Scan for the cell matching the given text and deliver its (X, Y) coordinate at center. 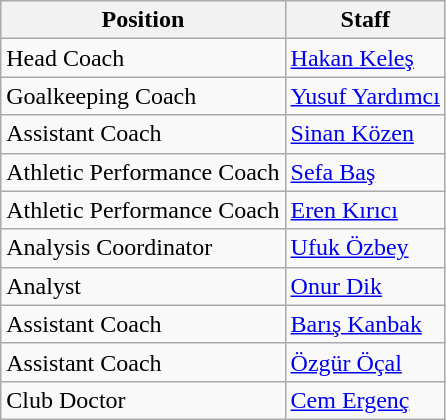
Head Coach (143, 58)
Barış Kanbak (365, 324)
Sefa Baş (365, 172)
Staff (365, 20)
Club Doctor (143, 400)
Ufuk Özbey (365, 248)
Sinan Közen (365, 134)
Hakan Keleş (365, 58)
Analyst (143, 286)
Özgür Öçal (365, 362)
Goalkeeping Coach (143, 96)
Eren Kırıcı (365, 210)
Onur Dik (365, 286)
Yusuf Yardımcı (365, 96)
Analysis Coordinator (143, 248)
Cem Ergenç (365, 400)
Position (143, 20)
